Return (x, y) of the center of cell containing provided text 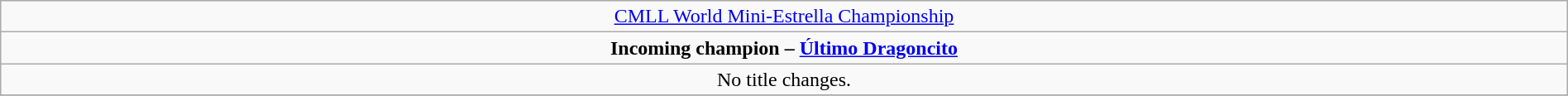
Incoming champion – Último Dragoncito (784, 48)
No title changes. (784, 79)
CMLL World Mini-Estrella Championship (784, 17)
